Extract the [x, y] coordinate from the center of the cell holding the provided text.  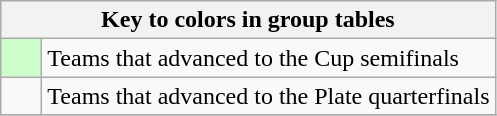
Teams that advanced to the Plate quarterfinals [268, 96]
Teams that advanced to the Cup semifinals [268, 58]
Key to colors in group tables [248, 20]
